Scan for the cell matching the given text and deliver its [x, y] coordinate at center. 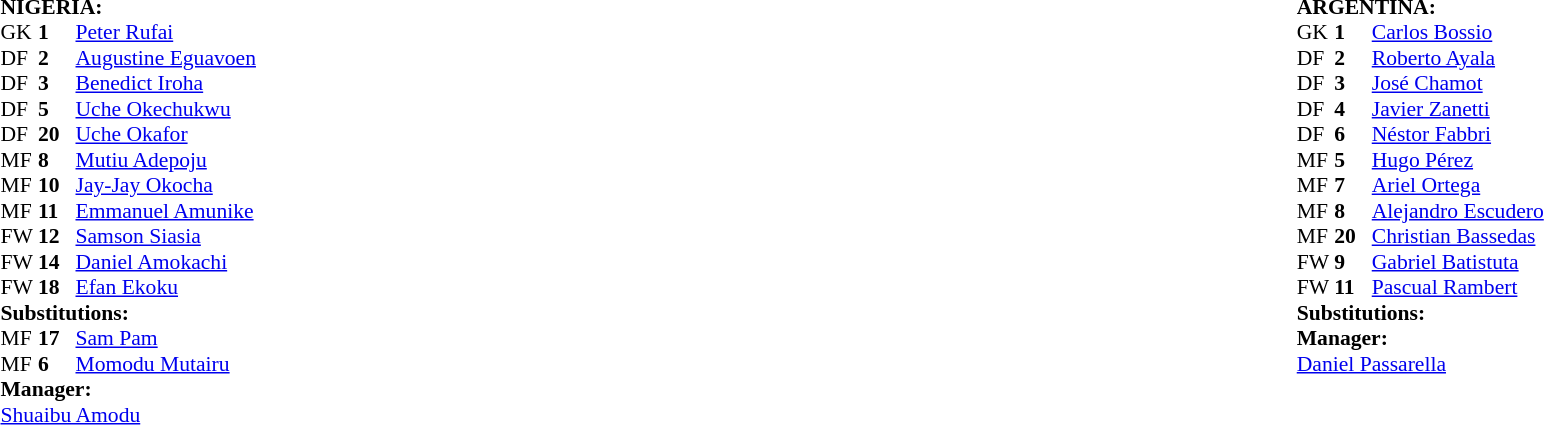
Ariel Ortega [1458, 185]
Néstor Fabbri [1458, 135]
14 [57, 262]
17 [57, 339]
Augustine Eguavoen [166, 58]
Uche Okafor [166, 135]
Hugo Pérez [1458, 160]
Jay-Jay Okocha [166, 185]
Peter Rufai [166, 33]
4 [1353, 109]
Efan Ekoku [166, 287]
Alejandro Escudero [1458, 211]
Emmanuel Amunike [166, 211]
Daniel Passarella [1420, 364]
Roberto Ayala [1458, 58]
Benedict Iroha [166, 83]
Pascual Rambert [1458, 287]
José Chamot [1458, 83]
Gabriel Batistuta [1458, 262]
Momodu Mutairu [166, 364]
10 [57, 185]
9 [1353, 262]
Mutiu Adepoju [166, 160]
Carlos Bossio [1458, 33]
Javier Zanetti [1458, 109]
Uche Okechukwu [166, 109]
Samson Siasia [166, 237]
12 [57, 237]
Daniel Amokachi [166, 262]
Sam Pam [166, 339]
7 [1353, 185]
18 [57, 287]
Christian Bassedas [1458, 237]
